Determine the [X, Y] coordinate at the center of the cell enclosing the given text.  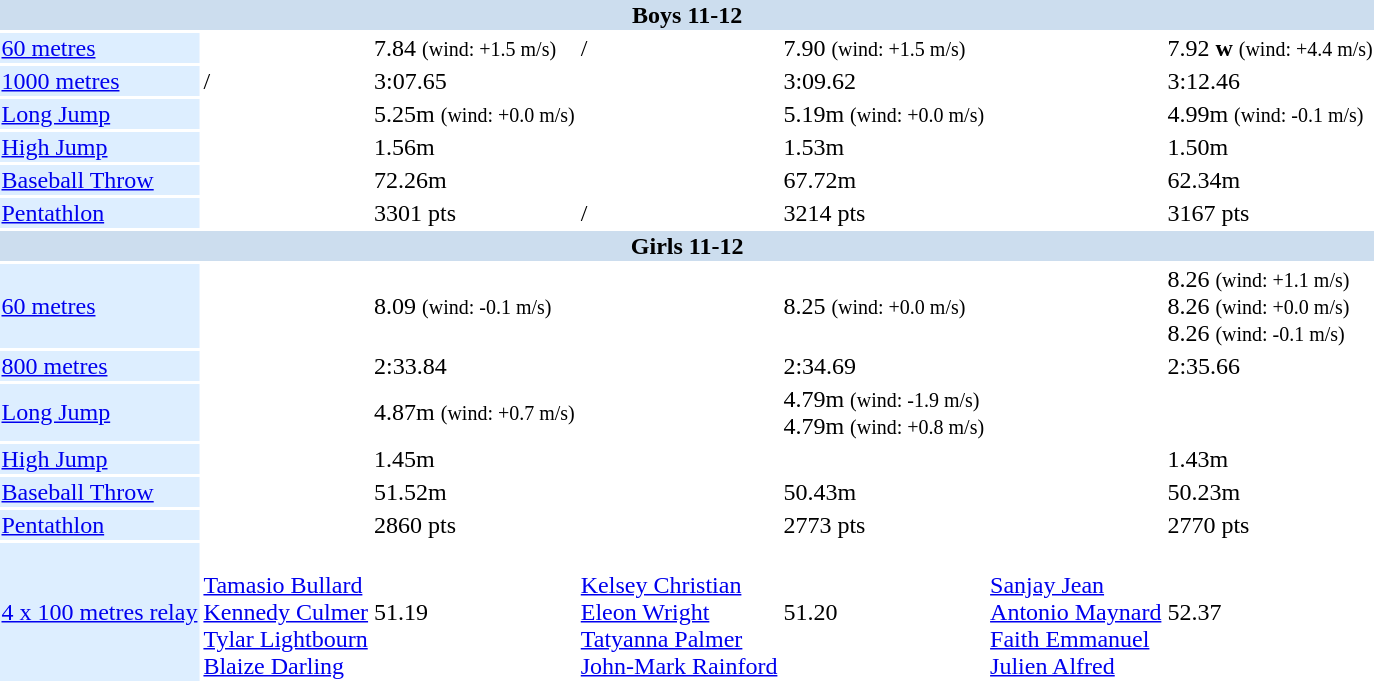
1.45m [475, 459]
Boys 11-12 [687, 15]
2773 pts [884, 525]
62.34m [1270, 180]
4 x 100 metres relay [100, 612]
7.84 (wind: +1.5 m/s) [475, 48]
Sanjay Jean Antonio Maynard Faith Emmanuel Julien Alfred [1076, 612]
5.25m (wind: +0.0 m/s) [475, 114]
4.79m (wind: -1.9 m/s) 4.79m (wind: +0.8 m/s) [884, 412]
3301 pts [475, 213]
1.50m [1270, 147]
50.23m [1270, 492]
1.53m [884, 147]
5.19m (wind: +0.0 m/s) [884, 114]
4.99m (wind: -0.1 m/s) [1270, 114]
67.72m [884, 180]
72.26m [475, 180]
Tamasio Bullard Kennedy Culmer Tylar Lightbourn Blaize Darling [286, 612]
2770 pts [1270, 525]
800 metres [100, 366]
Kelsey Christian Eleon Wright Tatyanna Palmer John-Mark Rainford [679, 612]
2:35.66 [1270, 366]
8.09 (wind: -0.1 m/s) [475, 306]
50.43m [884, 492]
7.92 w (wind: +4.4 m/s) [1270, 48]
1000 metres [100, 81]
2860 pts [475, 525]
3:07.65 [475, 81]
2:34.69 [884, 366]
8.25 (wind: +0.0 m/s) [884, 306]
1.56m [475, 147]
8.26 (wind: +1.1 m/s) 8.26 (wind: +0.0 m/s) 8.26 (wind: -0.1 m/s) [1270, 306]
2:33.84 [475, 366]
7.90 (wind: +1.5 m/s) [884, 48]
51.52m [475, 492]
51.20 [884, 612]
4.87m (wind: +0.7 m/s) [475, 412]
51.19 [475, 612]
3:12.46 [1270, 81]
52.37 [1270, 612]
3:09.62 [884, 81]
Girls 11-12 [687, 246]
3214 pts [884, 213]
3167 pts [1270, 213]
1.43m [1270, 459]
